Extract the [X, Y] coordinate from the center of the cell holding the provided text.  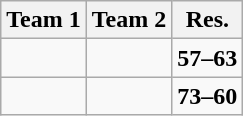
Res. [208, 20]
Team 1 [44, 20]
57–63 [208, 58]
73–60 [208, 96]
Team 2 [129, 20]
